Return [X, Y] of the center of cell containing provided text 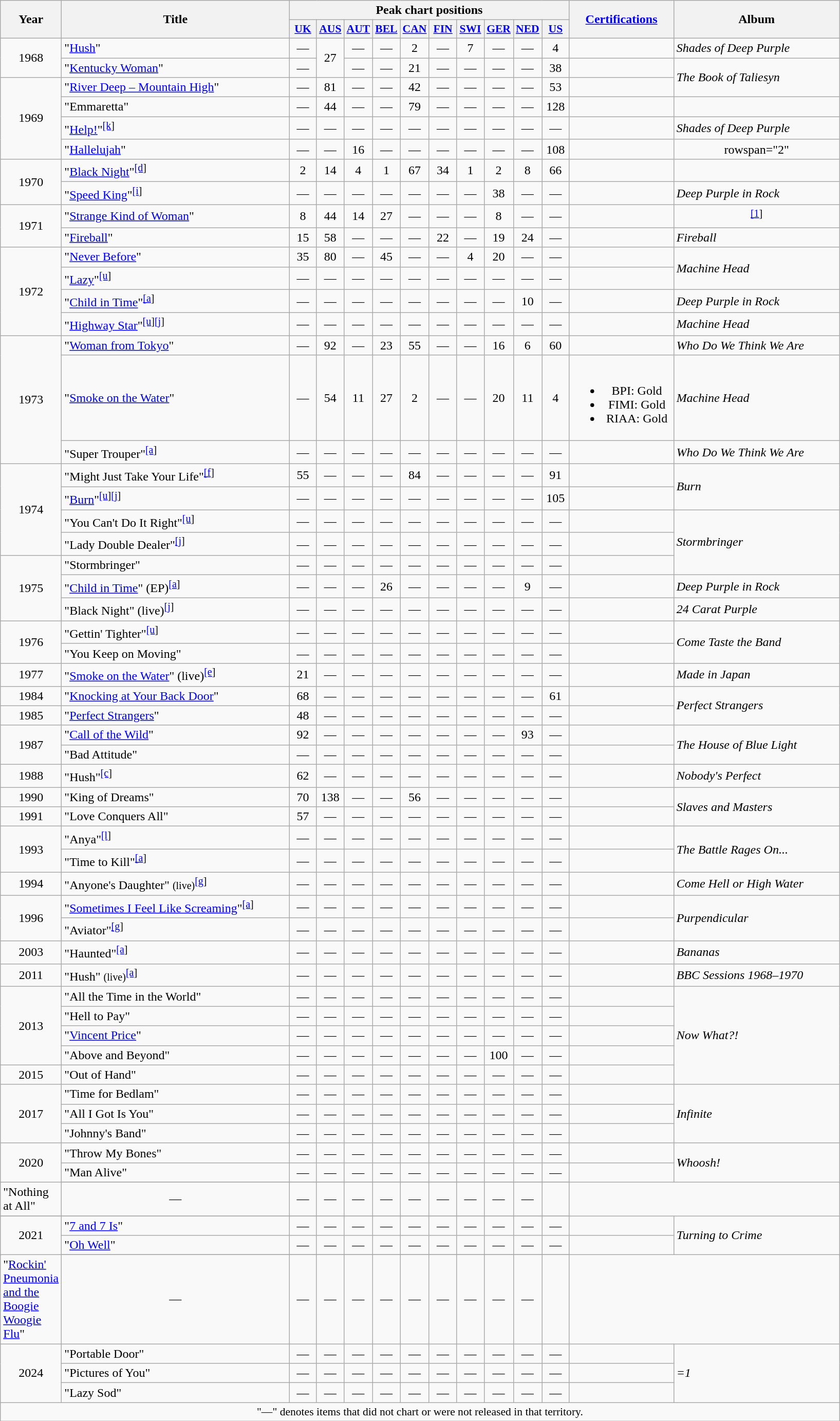
1996 [31, 918]
62 [303, 776]
"Child in Time" (EP)[a] [176, 587]
"Burn"[u][j] [176, 499]
"All I Got Is You" [176, 1114]
"Call of the Wild" [176, 735]
"7 and 7 Is" [176, 1226]
2015 [31, 1075]
34 [443, 171]
GER [498, 29]
100 [498, 1055]
1985 [31, 715]
"Anya"[l] [176, 838]
2024 [31, 1373]
Album [756, 20]
"You Can't Do It Right"[u] [176, 521]
"Above and Beyond" [176, 1055]
"You Keep on Moving" [176, 653]
45 [386, 257]
53 [556, 87]
1977 [31, 674]
Burn [756, 486]
"Kentucky Woman" [176, 67]
"Highway Star"[u][j] [176, 324]
Perfect Strangers [756, 706]
1970 [31, 182]
"Anyone's Daughter" (live)[g] [176, 884]
"Hallelujah" [176, 149]
BBC Sessions 1968–1970 [756, 975]
1975 [31, 588]
"All the Time in the World" [176, 996]
2017 [31, 1114]
"Woman from Tokyo" [176, 345]
Bananas [756, 953]
"—" denotes items that did not chart or were not released in that territory. [420, 1412]
"Lady Double Dealer"[j] [176, 544]
BPI: GoldFIMI: GoldRIAA: Gold [622, 398]
1988 [31, 776]
105 [556, 499]
22 [443, 237]
US [556, 29]
The Battle Rages On... [756, 849]
67 [415, 171]
The House of Blue Light [756, 745]
"Portable Door" [176, 1354]
"Sometimes I Feel Like Screaming"[a] [176, 907]
Come Hell or High Water [756, 884]
58 [330, 237]
"Oh Well" [176, 1245]
80 [330, 257]
61 [556, 696]
FIN [443, 29]
138 [330, 797]
"Stormbringer" [176, 565]
1984 [31, 696]
7 [471, 48]
Title [176, 20]
1987 [31, 745]
24 Carat Purple [756, 610]
AUT [359, 29]
rowspan="2" [756, 149]
Certifications [622, 20]
"Gettin' Tighter"[u] [176, 632]
79 [415, 107]
19 [498, 237]
"Lazy Sod" [176, 1393]
"Lazy"[u] [176, 279]
"Hush" [176, 48]
"Johnny's Band" [176, 1133]
"Aviator"[g] [176, 929]
"Hush" (live)[a] [176, 975]
"Black Night"[d] [176, 171]
The Book of Taliesyn [756, 77]
10 [528, 301]
"River Deep – Mountain High" [176, 87]
"Throw My Bones" [176, 1153]
Turning to Crime [756, 1235]
54 [330, 398]
70 [303, 797]
91 [556, 475]
24 [528, 237]
128 [556, 107]
42 [415, 87]
Now What?! [756, 1036]
CAN [415, 29]
2021 [31, 1235]
"Time for Bedlam" [176, 1094]
9 [528, 587]
26 [386, 587]
23 [386, 345]
81 [330, 87]
"Emmaretta" [176, 107]
Peak chart positions [430, 10]
1976 [31, 642]
108 [556, 149]
BEL [386, 29]
"Might Just Take Your Life"[f] [176, 475]
1972 [31, 291]
"Out of Hand" [176, 1075]
"Help!"[k] [176, 128]
Stormbringer [756, 543]
"Never Before" [176, 257]
"Super Trouper"[a] [176, 452]
56 [415, 797]
"Speed King"[i] [176, 193]
35 [303, 257]
1994 [31, 884]
"Pictures of You" [176, 1373]
AUS [330, 29]
"Hell to Pay" [176, 1016]
NED [528, 29]
57 [303, 817]
84 [415, 475]
[1] [756, 216]
1968 [31, 58]
Infinite [756, 1114]
Purpendicular [756, 918]
Slaves and Masters [756, 807]
"Knocking at Your Back Door" [176, 696]
"Bad Attitude" [176, 754]
2020 [31, 1162]
Year [31, 20]
"Hush"[c] [176, 776]
1991 [31, 817]
2011 [31, 975]
"Smoke on the Water" [176, 398]
"Nothing at All" [31, 1198]
"Time to Kill"[a] [176, 860]
SWI [471, 29]
Made in Japan [756, 674]
"Smoke on the Water" (live)[e] [176, 674]
"Black Night" (live)[j] [176, 610]
60 [556, 345]
"King of Dreams" [176, 797]
"Love Conquers All" [176, 817]
"Perfect Strangers" [176, 715]
UK [303, 29]
Fireball [756, 237]
2003 [31, 953]
68 [303, 696]
93 [528, 735]
48 [303, 715]
"Man Alive" [176, 1172]
"Child in Time"[a] [176, 301]
"Haunted"[a] [176, 953]
"Rockin' Pneumonia and the Boogie Woogie Flu" [31, 1299]
Come Taste the Band [756, 642]
15 [303, 237]
1974 [31, 509]
66 [556, 171]
1993 [31, 849]
"Fireball" [176, 237]
2013 [31, 1026]
=1 [756, 1373]
"Vincent Price" [176, 1036]
Nobody's Perfect [756, 776]
Whoosh! [756, 1162]
6 [528, 345]
1971 [31, 226]
1969 [31, 118]
1973 [31, 400]
1990 [31, 797]
"Strange Kind of Woman" [176, 216]
